Locate the cell with the specified text and output its [x, y] center coordinate. 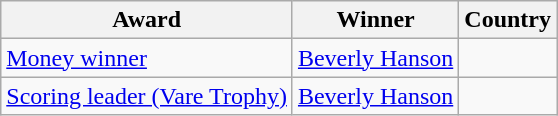
Country [508, 20]
Winner [375, 20]
Scoring leader (Vare Trophy) [147, 96]
Money winner [147, 58]
Award [147, 20]
